From the cell containing the given text, extract its center point as (X, Y) coordinate. 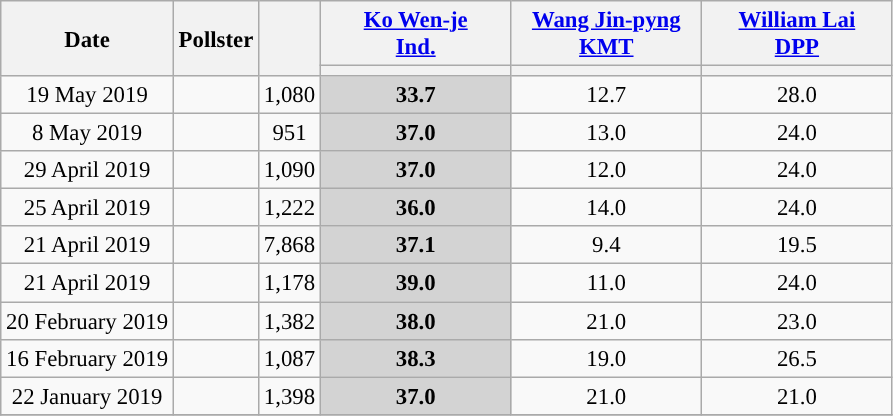
36.0 (416, 208)
1,178 (290, 283)
14.0 (606, 208)
22 January 2019 (88, 396)
1,398 (290, 396)
20 February 2019 (88, 321)
19.0 (606, 358)
33.7 (416, 95)
12.0 (606, 170)
Date (88, 38)
8 May 2019 (88, 133)
39.0 (416, 283)
Wang Jin-pyngKMT (606, 34)
Pollster (216, 38)
37.1 (416, 245)
William LaiDPP (798, 34)
1,080 (290, 95)
7,868 (290, 245)
38.0 (416, 321)
19 May 2019 (88, 95)
1,222 (290, 208)
12.7 (606, 95)
951 (290, 133)
19.5 (798, 245)
16 February 2019 (88, 358)
9.4 (606, 245)
1,090 (290, 170)
38.3 (416, 358)
28.0 (798, 95)
26.5 (798, 358)
11.0 (606, 283)
1,087 (290, 358)
Ko Wen-jeInd. (416, 34)
13.0 (606, 133)
23.0 (798, 321)
1,382 (290, 321)
29 April 2019 (88, 170)
25 April 2019 (88, 208)
